Extract the [x, y] coordinate from the center of the cell holding the provided text.  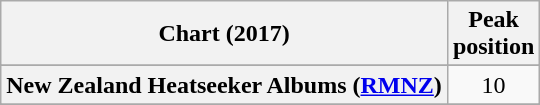
Peakposition [493, 34]
10 [493, 85]
New Zealand Heatseeker Albums (RMNZ) [224, 85]
Chart (2017) [224, 34]
